Return (X, Y) of the center of cell containing provided text 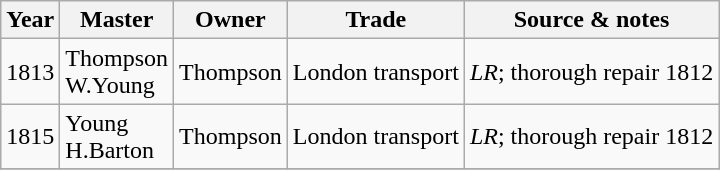
ThompsonW.Young (117, 72)
Owner (231, 20)
Year (30, 20)
Master (117, 20)
Source & notes (591, 20)
1815 (30, 136)
Trade (376, 20)
YoungH.Barton (117, 136)
1813 (30, 72)
